Scan for the cell matching the given text and deliver its [x, y] coordinate at center. 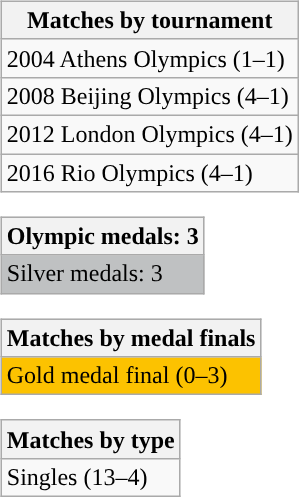
2004 Athens Olympics (1–1) [150, 58]
2012 London Olympics (4–1) [150, 134]
Silver medals: 3 [102, 274]
Gold medal final (0–3) [131, 376]
Matches by medal finals [131, 338]
Matches by type [90, 439]
Matches by tournament [150, 20]
2016 Rio Olympics (4–1) [150, 173]
Olympic medals: 3 [102, 236]
2008 Beijing Olympics (4–1) [150, 96]
Singles (13–4) [90, 477]
